Capture the cell that displays the provided text and extract its (X, Y) central coordinate. 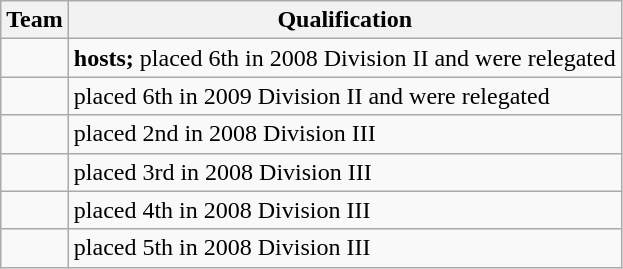
placed 2nd in 2008 Division III (344, 134)
placed 4th in 2008 Division III (344, 210)
Team (35, 20)
placed 5th in 2008 Division III (344, 248)
placed 6th in 2009 Division II and were relegated (344, 96)
Qualification (344, 20)
hosts; placed 6th in 2008 Division II and were relegated (344, 58)
placed 3rd in 2008 Division III (344, 172)
